Locate the cell with the specified text and output its (X, Y) center coordinate. 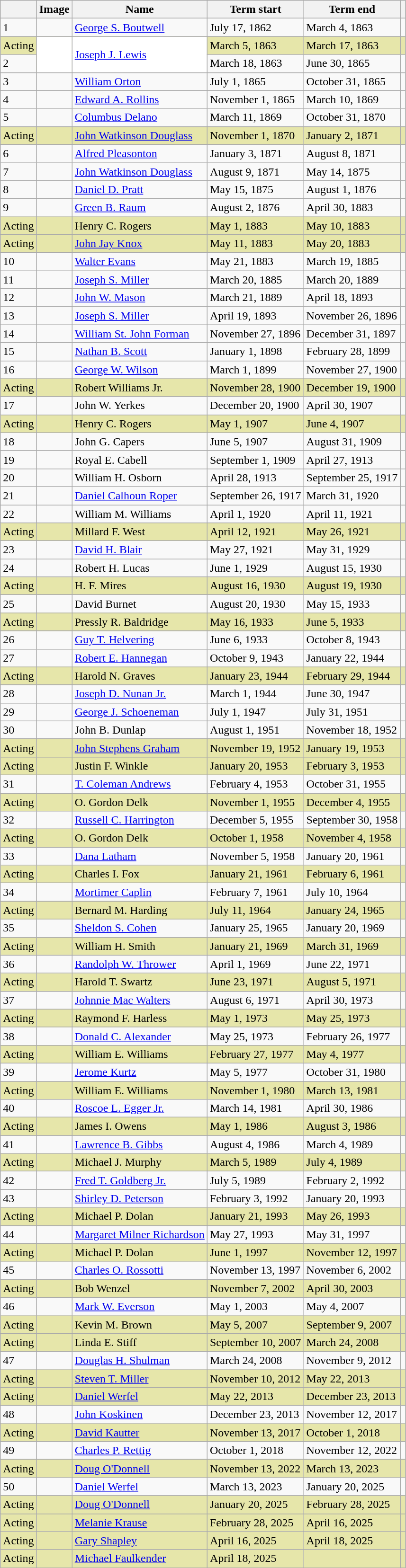
Russell C. Harrington (139, 820)
23 (18, 550)
Daniel D. Pratt (139, 189)
Robert E. Hannegan (139, 658)
13 (18, 316)
Bob Wenzel (139, 1288)
May 4, 1977 (352, 1054)
32 (18, 820)
21 (18, 496)
William M. Williams (139, 514)
July 4, 1989 (352, 1162)
22 (18, 514)
July 31, 1951 (352, 712)
January 2, 1871 (352, 135)
Donald C. Alexander (139, 1036)
May 1, 1883 (255, 226)
37 (18, 1000)
May 15, 1875 (255, 189)
48 (18, 1415)
Raymond F. Harless (139, 1018)
January 21, 1993 (255, 1216)
September 26, 1917 (255, 496)
Jerome Kurtz (139, 1072)
7 (18, 171)
Walter Evans (139, 262)
September 9, 2007 (352, 1324)
February 27, 1977 (255, 1054)
December 20, 1900 (255, 406)
December 19, 1900 (352, 388)
Joseph D. Nunan Jr. (139, 694)
March 1, 1944 (255, 694)
October 9, 1943 (255, 658)
May 26, 1993 (352, 1216)
George J. Schoeneman (139, 712)
February 29, 1944 (352, 676)
January 21, 1961 (255, 874)
John W. Yerkes (139, 406)
August 8, 1871 (352, 153)
John G. Capers (139, 442)
April 19, 1893 (255, 316)
February 7, 1961 (255, 892)
November 13, 2017 (255, 1433)
August 6, 1971 (255, 1000)
Charles P. Rettig (139, 1451)
December 4, 1955 (352, 802)
45 (18, 1270)
34 (18, 892)
May 16, 1933 (255, 622)
Fred T. Goldberg Jr. (139, 1180)
May 31, 1929 (352, 550)
November 1, 1870 (255, 135)
March 4, 1863 (352, 27)
Douglas H. Shulman (139, 1360)
June 5, 1907 (255, 442)
January 21, 1969 (255, 946)
January 23, 1944 (255, 676)
Nathan B. Scott (139, 352)
Melanie Krause (139, 1523)
May 1, 1907 (255, 424)
March 31, 1969 (352, 946)
May 1, 1973 (255, 1018)
November 7, 2002 (255, 1288)
September 30, 1958 (352, 820)
John B. Dunlap (139, 730)
November 18, 1952 (352, 730)
Michael J. Murphy (139, 1162)
41 (18, 1144)
Guy T. Helvering (139, 640)
June 30, 1865 (352, 63)
November 10, 2012 (255, 1379)
November 27, 1900 (352, 370)
November 27, 1896 (255, 334)
November 5, 1958 (255, 856)
April 30, 1973 (352, 1000)
October 1, 1958 (255, 838)
Robert Williams Jr. (139, 388)
May 4, 2007 (352, 1306)
Dana Latham (139, 856)
August 5, 1971 (352, 982)
October 8, 1943 (352, 640)
9 (18, 207)
40 (18, 1108)
16 (18, 370)
November 4, 1958 (352, 838)
Mark W. Everson (139, 1306)
4 (18, 99)
Steven T. Miller (139, 1379)
Randolph W. Thrower (139, 964)
June 4, 1907 (352, 424)
March 5, 1863 (255, 45)
July 11, 1964 (255, 910)
33 (18, 856)
May 31, 1997 (352, 1234)
June 1, 1929 (255, 568)
January 20, 1969 (352, 928)
March 17, 1863 (352, 45)
June 5, 1933 (352, 622)
Millard F. West (139, 532)
Green B. Raum (139, 207)
December 31, 1897 (352, 334)
11 (18, 280)
February 6, 1961 (352, 874)
31 (18, 784)
June 30, 1947 (352, 694)
April 30, 1986 (352, 1108)
Sheldon S. Cohen (139, 928)
November 26, 1896 (352, 316)
May 10, 1883 (352, 226)
February 3, 1953 (352, 766)
June 22, 1971 (352, 964)
12 (18, 298)
38 (18, 1036)
Joseph J. Lewis (139, 54)
October 31, 1980 (352, 1072)
39 (18, 1072)
John Stephens Graham (139, 748)
H. F. Mires (139, 586)
May 5, 1977 (255, 1072)
September 1, 1909 (255, 460)
36 (18, 964)
David H. Blair (139, 550)
15 (18, 352)
October 31, 1865 (352, 81)
March 20, 1885 (255, 280)
August 4, 1986 (255, 1144)
Name (139, 9)
March 13, 1981 (352, 1090)
November 9, 2012 (352, 1360)
February 2, 1992 (352, 1180)
August 1, 1876 (352, 189)
Charles O. Rossotti (139, 1270)
July 10, 1964 (352, 892)
29 (18, 712)
August 15, 1930 (352, 568)
January 20, 1993 (352, 1198)
Pressly R. Baldridge (139, 622)
David Kautter (139, 1433)
May 20, 1883 (352, 244)
November 12, 2017 (352, 1415)
43 (18, 1198)
28 (18, 694)
August 31, 1909 (352, 442)
November 28, 1900 (255, 388)
July 17, 1862 (255, 27)
April 30, 2003 (352, 1288)
Roscoe L. Egger Jr. (139, 1108)
Michael Faulkender (139, 1559)
3 (18, 81)
Gary Shapley (139, 1541)
David Burnet (139, 604)
T. Coleman Andrews (139, 784)
August 9, 1871 (255, 171)
March 11, 1869 (255, 117)
Robert H. Lucas (139, 568)
March 21, 1889 (255, 298)
March 14, 1981 (255, 1108)
August 20, 1930 (255, 604)
5 (18, 117)
January 3, 1871 (255, 153)
August 3, 1986 (352, 1126)
Columbus Delano (139, 117)
25 (18, 604)
February 3, 1992 (255, 1198)
January 19, 1953 (352, 748)
Johnnie Mac Walters (139, 1000)
20 (18, 478)
May 15, 1933 (352, 604)
10 (18, 262)
26 (18, 640)
April 30, 1907 (352, 406)
March 31, 1920 (352, 496)
Kevin M. Brown (139, 1324)
July 1, 1865 (255, 81)
November 12, 2022 (352, 1451)
Harold N. Graves (139, 676)
Justin F. Winkle (139, 766)
William St. John Forman (139, 334)
August 1, 1951 (255, 730)
John Jay Knox (139, 244)
John W. Mason (139, 298)
May 26, 1921 (352, 532)
William H. Osborn (139, 478)
January 22, 1944 (352, 658)
49 (18, 1451)
Image (54, 9)
December 5, 1955 (255, 820)
July 1, 1947 (255, 712)
February 4, 1953 (255, 784)
May 5, 2007 (255, 1324)
June 23, 1971 (255, 982)
Mortimer Caplin (139, 892)
November 13, 2022 (255, 1469)
February 28, 1899 (352, 352)
2 (18, 63)
March 4, 1989 (352, 1144)
Daniel Calhoun Roper (139, 496)
September 25, 1917 (352, 478)
April 1, 1969 (255, 964)
Harold T. Swartz (139, 982)
Alfred Pleasonton (139, 153)
January 20, 1953 (255, 766)
August 19, 1930 (352, 586)
March 18, 1863 (255, 63)
November 1, 1955 (255, 802)
July 5, 1989 (255, 1180)
May 1, 1986 (255, 1126)
George S. Boutwell (139, 27)
November 6, 2002 (352, 1270)
May 27, 1993 (255, 1234)
James I. Owens (139, 1126)
November 12, 1997 (352, 1252)
October 31, 1955 (352, 784)
January 25, 1965 (255, 928)
19 (18, 460)
Shirley D. Peterson (139, 1198)
April 30, 1883 (352, 207)
April 27, 1913 (352, 460)
William Orton (139, 81)
Margaret Milner Richardson (139, 1234)
May 14, 1875 (352, 171)
30 (18, 730)
January 20, 1961 (352, 856)
Term start (255, 9)
January 24, 1965 (352, 910)
14 (18, 334)
Charles I. Fox (139, 874)
March 5, 1989 (255, 1162)
February 26, 1977 (352, 1036)
June 6, 1933 (255, 640)
March 20, 1889 (352, 280)
January 1, 1898 (255, 352)
William H. Smith (139, 946)
August 2, 1876 (255, 207)
Edward A. Rollins (139, 99)
May 21, 1883 (255, 262)
March 10, 1869 (352, 99)
24 (18, 568)
April 11, 1921 (352, 514)
November 1, 1980 (255, 1090)
John Koskinen (139, 1415)
17 (18, 406)
Royal E. Cabell (139, 460)
April 1, 1920 (255, 514)
June 1, 1997 (255, 1252)
September 10, 2007 (255, 1342)
Bernard M. Harding (139, 910)
April 28, 1913 (255, 478)
November 19, 1952 (255, 748)
27 (18, 658)
Linda E. Stiff (139, 1342)
50 (18, 1487)
April 18, 1893 (352, 298)
April 12, 1921 (255, 532)
47 (18, 1360)
March 19, 1885 (352, 262)
May 1, 2003 (255, 1306)
November 13, 1997 (255, 1270)
Lawrence B. Gibbs (139, 1144)
November 1, 1865 (255, 99)
March 1, 1899 (255, 370)
George W. Wilson (139, 370)
Term end (352, 9)
46 (18, 1306)
1 (18, 27)
October 31, 1870 (352, 117)
42 (18, 1180)
18 (18, 442)
8 (18, 189)
May 27, 1921 (255, 550)
May 11, 1883 (255, 244)
6 (18, 153)
35 (18, 928)
August 16, 1930 (255, 586)
44 (18, 1234)
